Scan for the cell matching the given text and deliver its (X, Y) coordinate at center. 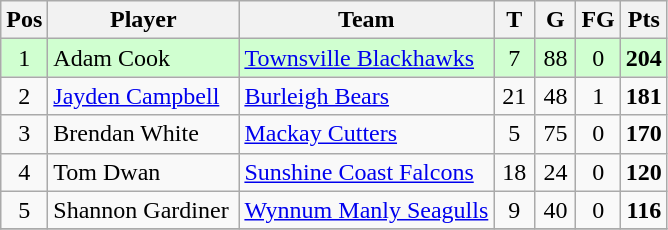
120 (644, 172)
Tom Dwan (144, 172)
Pts (644, 20)
204 (644, 58)
170 (644, 134)
4 (24, 172)
Wynnum Manly Seagulls (366, 210)
116 (644, 210)
Townsville Blackhawks (366, 58)
75 (556, 134)
Brendan White (144, 134)
21 (514, 96)
181 (644, 96)
7 (514, 58)
40 (556, 210)
FG (598, 20)
24 (556, 172)
Shannon Gardiner (144, 210)
18 (514, 172)
Team (366, 20)
Mackay Cutters (366, 134)
Sunshine Coast Falcons (366, 172)
3 (24, 134)
Player (144, 20)
T (514, 20)
2 (24, 96)
Adam Cook (144, 58)
Jayden Campbell (144, 96)
G (556, 20)
9 (514, 210)
Pos (24, 20)
Burleigh Bears (366, 96)
48 (556, 96)
88 (556, 58)
